Detect which cell encompasses the target text, then output its [X, Y] center coordinate. 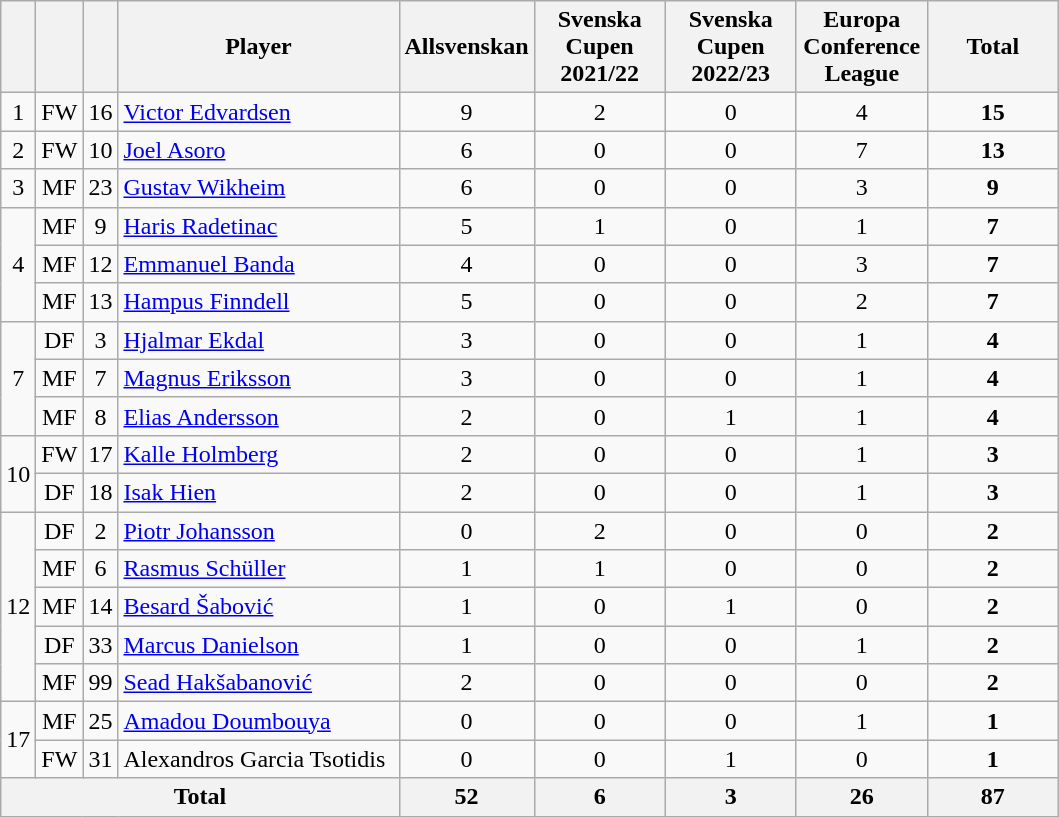
Svenska Cupen 2022/23 [730, 47]
Besard Šabović [258, 607]
Amadou Doumbouya [258, 721]
Emmanuel Banda [258, 264]
Alexandros Garcia Tsotidis [258, 759]
14 [100, 607]
Allsvenskan [466, 47]
25 [100, 721]
15 [992, 112]
99 [100, 683]
52 [466, 797]
Isak Hien [258, 492]
Europa Conference League [862, 47]
33 [100, 645]
Hjalmar Ekdal [258, 340]
Gustav Wikheim [258, 188]
Joel Asoro [258, 150]
23 [100, 188]
Sead Hakšabanović [258, 683]
Elias Andersson [258, 416]
Marcus Danielson [258, 645]
31 [100, 759]
Kalle Holmberg [258, 454]
16 [100, 112]
18 [100, 492]
87 [992, 797]
Magnus Eriksson [258, 378]
Svenska Cupen 2021/22 [600, 47]
Player [258, 47]
Victor Edvardsen [258, 112]
Rasmus Schüller [258, 569]
8 [100, 416]
Hampus Finndell [258, 302]
Piotr Johansson [258, 531]
26 [862, 797]
Haris Radetinac [258, 226]
